Pinpoint the cell where the given text exists, returning its (X, Y) midpoint coordinate. 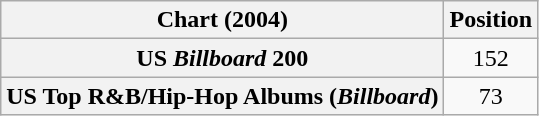
Position (491, 20)
Chart (2004) (222, 20)
73 (491, 96)
US Billboard 200 (222, 58)
152 (491, 58)
US Top R&B/Hip-Hop Albums (Billboard) (222, 96)
